Return (x, y) of the center of cell containing provided text 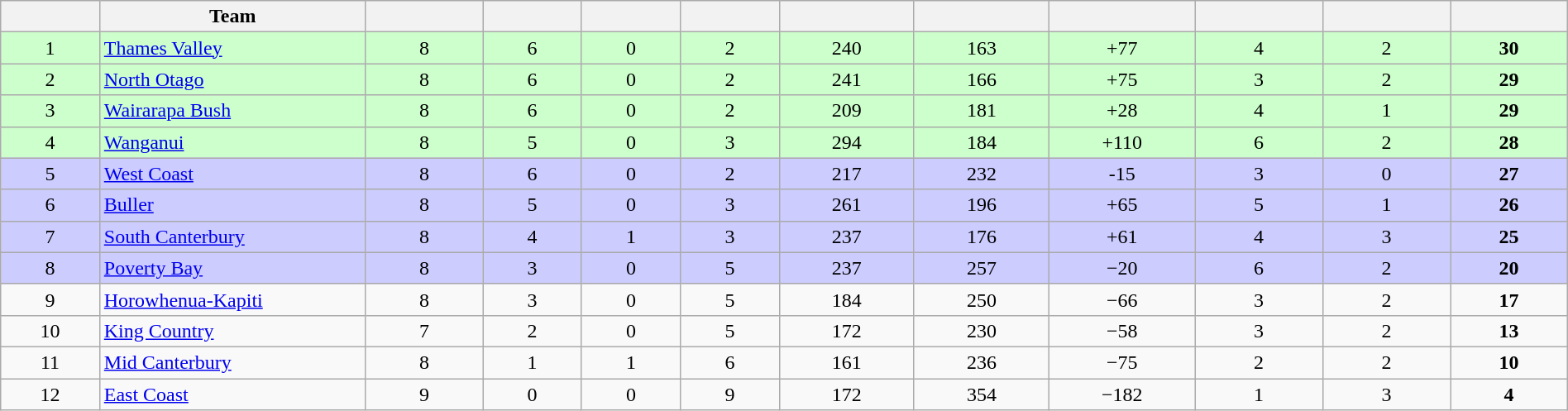
Wanganui (232, 142)
209 (847, 111)
261 (847, 205)
232 (981, 174)
East Coast (232, 394)
+65 (1122, 205)
−20 (1122, 268)
28 (1508, 142)
Thames Valley (232, 48)
11 (50, 362)
Poverty Bay (232, 268)
181 (981, 111)
163 (981, 48)
27 (1508, 174)
176 (981, 237)
Horowhenua-Kapiti (232, 299)
30 (1508, 48)
230 (981, 331)
236 (981, 362)
Team (232, 17)
Mid Canterbury (232, 362)
+77 (1122, 48)
20 (1508, 268)
+28 (1122, 111)
161 (847, 362)
294 (847, 142)
354 (981, 394)
North Otago (232, 79)
+61 (1122, 237)
−75 (1122, 362)
25 (1508, 237)
196 (981, 205)
−182 (1122, 394)
West Coast (232, 174)
Buller (232, 205)
-15 (1122, 174)
217 (847, 174)
−66 (1122, 299)
13 (1508, 331)
240 (847, 48)
+110 (1122, 142)
26 (1508, 205)
12 (50, 394)
250 (981, 299)
Wairarapa Bush (232, 111)
241 (847, 79)
King Country (232, 331)
17 (1508, 299)
257 (981, 268)
166 (981, 79)
+75 (1122, 79)
−58 (1122, 331)
South Canterbury (232, 237)
